For the text-containing cell, return its midpoint in [x, y] coordinate format. 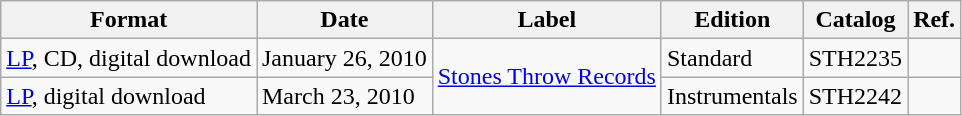
Instrumentals [732, 96]
LP, CD, digital download [129, 58]
Date [344, 20]
Label [546, 20]
LP, digital download [129, 96]
Ref. [934, 20]
Catalog [855, 20]
Edition [732, 20]
Stones Throw Records [546, 77]
March 23, 2010 [344, 96]
STH2235 [855, 58]
Format [129, 20]
STH2242 [855, 96]
Standard [732, 58]
January 26, 2010 [344, 58]
